Return the (x, y) coordinate for the center point of the cell that contains the specified text.  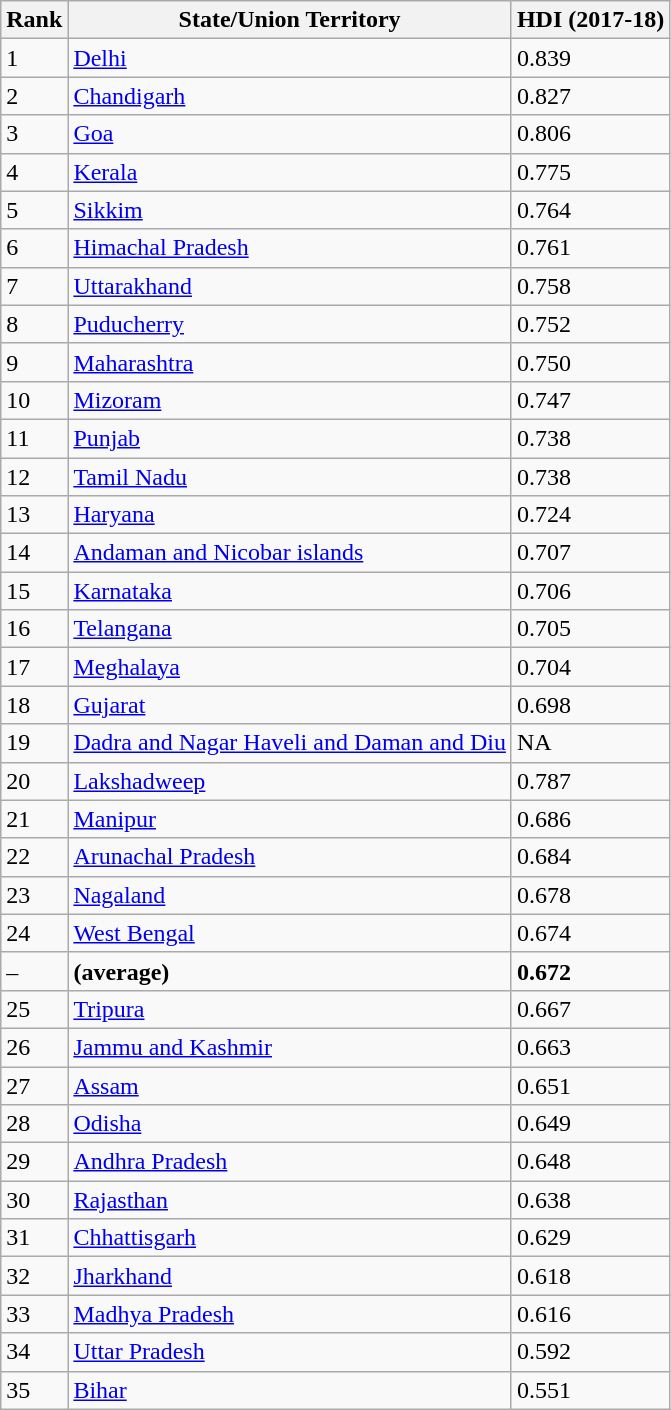
0.592 (590, 1352)
0.648 (590, 1162)
0.638 (590, 1200)
Lakshadweep (290, 781)
0.707 (590, 553)
Haryana (290, 515)
Maharashtra (290, 362)
7 (34, 286)
HDI (2017-18) (590, 20)
0.698 (590, 705)
Karnataka (290, 591)
0.787 (590, 781)
Rank (34, 20)
0.706 (590, 591)
Bihar (290, 1390)
0.618 (590, 1276)
State/Union Territory (290, 20)
Uttarakhand (290, 286)
Kerala (290, 172)
3 (34, 134)
NA (590, 743)
Nagaland (290, 895)
0.651 (590, 1085)
0.758 (590, 286)
0.704 (590, 667)
32 (34, 1276)
34 (34, 1352)
31 (34, 1238)
15 (34, 591)
8 (34, 324)
21 (34, 819)
5 (34, 210)
13 (34, 515)
0.761 (590, 248)
0.663 (590, 1047)
Assam (290, 1085)
0.775 (590, 172)
0.667 (590, 1009)
26 (34, 1047)
6 (34, 248)
0.724 (590, 515)
Gujarat (290, 705)
Chandigarh (290, 96)
14 (34, 553)
25 (34, 1009)
Jharkhand (290, 1276)
Arunachal Pradesh (290, 857)
Madhya Pradesh (290, 1314)
20 (34, 781)
4 (34, 172)
Andaman and Nicobar islands (290, 553)
West Bengal (290, 933)
24 (34, 933)
Chhattisgarh (290, 1238)
30 (34, 1200)
Andhra Pradesh (290, 1162)
2 (34, 96)
0.747 (590, 400)
Rajasthan (290, 1200)
Tamil Nadu (290, 477)
Manipur (290, 819)
0.672 (590, 971)
Goa (290, 134)
0.839 (590, 58)
Tripura (290, 1009)
Telangana (290, 629)
10 (34, 400)
0.678 (590, 895)
Jammu and Kashmir (290, 1047)
0.629 (590, 1238)
Dadra and Nagar Haveli and Daman and Diu (290, 743)
0.674 (590, 933)
35 (34, 1390)
Odisha (290, 1124)
Puducherry (290, 324)
0.764 (590, 210)
22 (34, 857)
33 (34, 1314)
16 (34, 629)
0.750 (590, 362)
1 (34, 58)
9 (34, 362)
17 (34, 667)
0.806 (590, 134)
18 (34, 705)
Uttar Pradesh (290, 1352)
0.649 (590, 1124)
28 (34, 1124)
Punjab (290, 438)
0.752 (590, 324)
11 (34, 438)
0.616 (590, 1314)
(average) (290, 971)
Himachal Pradesh (290, 248)
23 (34, 895)
Sikkim (290, 210)
Delhi (290, 58)
0.684 (590, 857)
19 (34, 743)
27 (34, 1085)
0.551 (590, 1390)
29 (34, 1162)
– (34, 971)
Mizoram (290, 400)
0.705 (590, 629)
12 (34, 477)
Meghalaya (290, 667)
0.686 (590, 819)
0.827 (590, 96)
